Determine the [X, Y] coordinate at the center of the cell enclosing the given text.  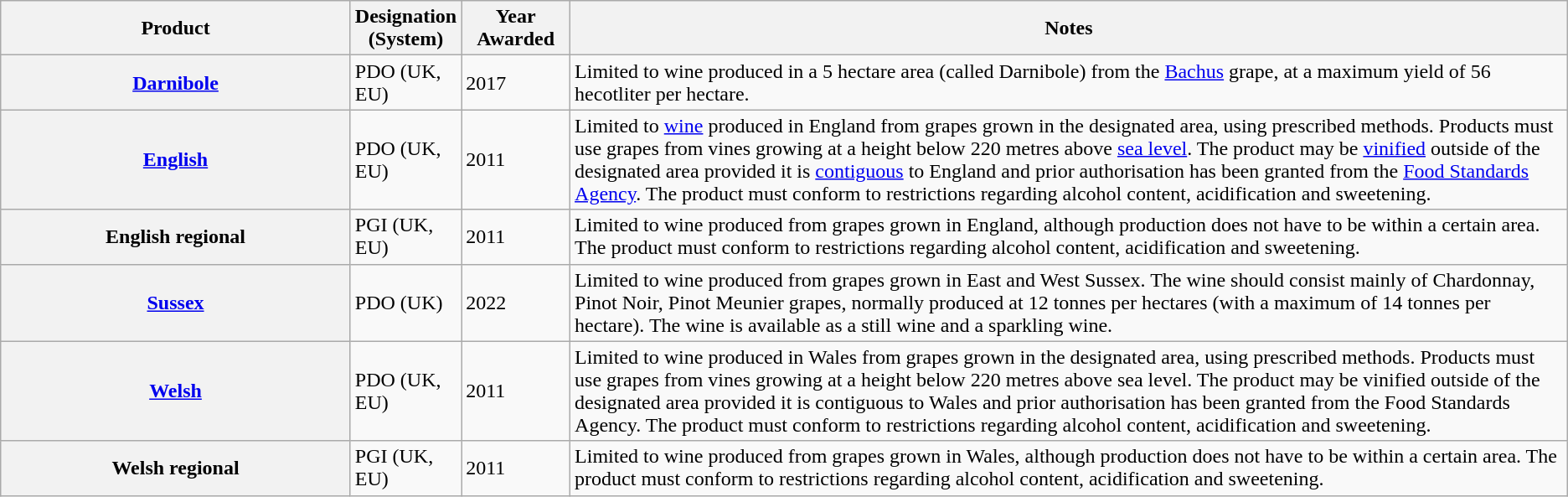
English [176, 159]
Welsh [176, 391]
Notes [1069, 28]
Limited to wine produced in a 5 hectare area (called Darnibole) from the Bachus grape, at a maximum yield of 56 hecotliter per hectare. [1069, 82]
2022 [516, 303]
Product [176, 28]
Sussex [176, 303]
Darnibole [176, 82]
Year Awarded [516, 28]
Welsh regional [176, 468]
2017 [516, 82]
PDO (UK) [405, 303]
Designation (System) [405, 28]
English regional [176, 236]
